Capture the cell that displays the provided text and extract its [X, Y] central coordinate. 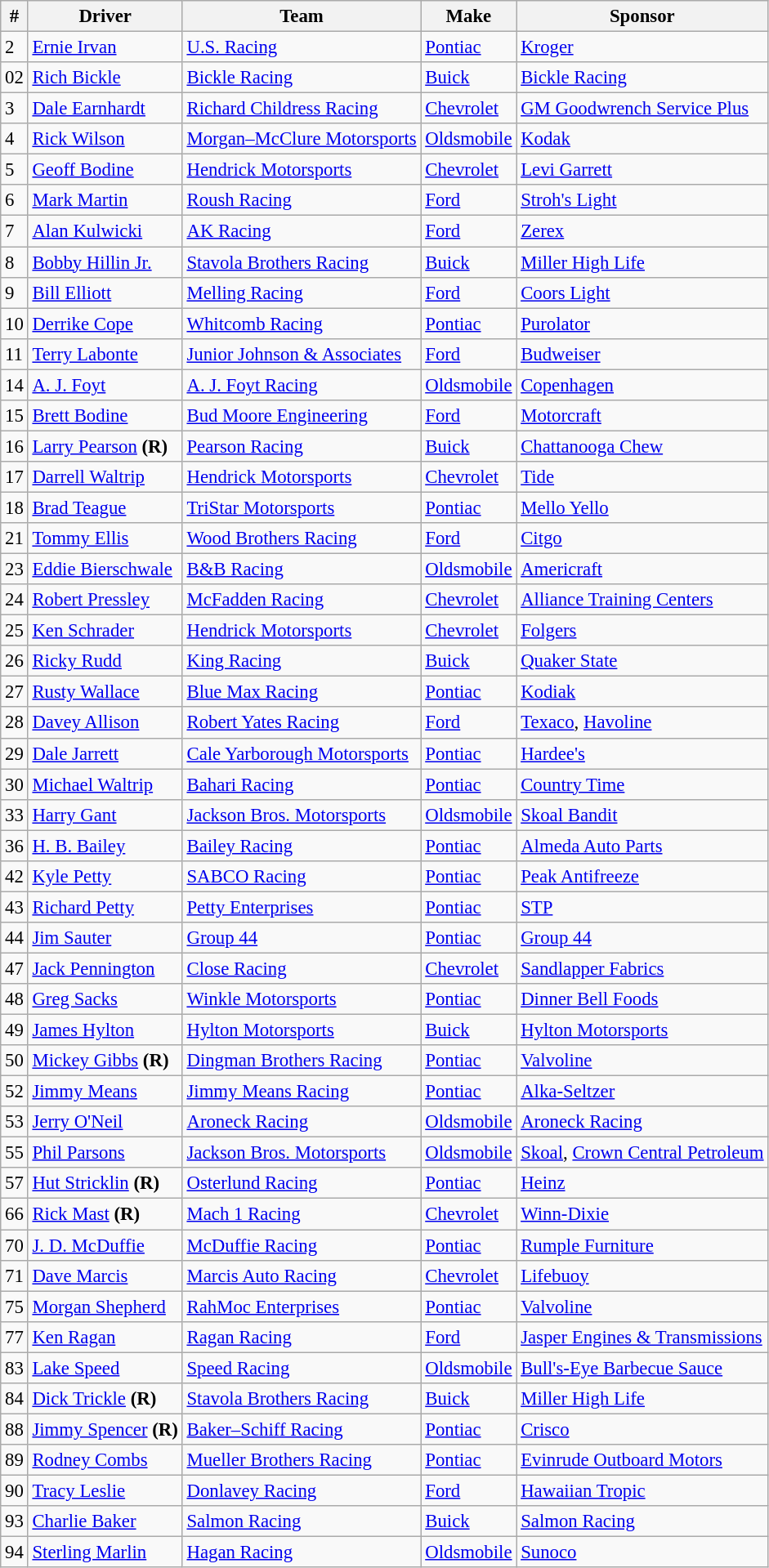
24 [15, 600]
J. D. McDuffie [105, 1245]
Rodney Combs [105, 1460]
30 [15, 784]
Ken Schrader [105, 631]
Morgan Shepherd [105, 1307]
71 [15, 1275]
Winn-Dixie [642, 1214]
77 [15, 1337]
Jim Sauter [105, 938]
27 [15, 692]
Blue Max Racing [302, 692]
Peak Antifreeze [642, 877]
Harry Gant [105, 815]
48 [15, 999]
Mickey Gibbs (R) [105, 1061]
Purolator [642, 324]
Rich Bickle [105, 78]
Hagan Racing [302, 1552]
47 [15, 968]
49 [15, 1030]
Brett Bodine [105, 416]
Davey Allison [105, 723]
STP [642, 907]
Whitcomb Racing [302, 324]
Bailey Racing [302, 846]
11 [15, 354]
93 [15, 1521]
Tommy Ellis [105, 538]
Coors Light [642, 293]
Jasper Engines & Transmissions [642, 1337]
Bobby Hillin Jr. [105, 262]
Country Time [642, 784]
King Racing [302, 661]
Hut Stricklin (R) [105, 1184]
2 [15, 47]
17 [15, 477]
Kyle Petty [105, 877]
66 [15, 1214]
Budweiser [642, 354]
U.S. Racing [302, 47]
Bull's-Eye Barbecue Sauce [642, 1368]
Chattanooga Chew [642, 446]
McDuffie Racing [302, 1245]
Jimmy Means [105, 1092]
Brad Teague [105, 507]
Hawaiian Tropic [642, 1490]
84 [15, 1399]
Ken Ragan [105, 1337]
Driver [105, 16]
Baker–Schiff Racing [302, 1429]
Make [469, 16]
Wood Brothers Racing [302, 538]
Speed Racing [302, 1368]
Quaker State [642, 661]
Alliance Training Centers [642, 600]
Rusty Wallace [105, 692]
Eddie Bierschwale [105, 570]
RahMoc Enterprises [302, 1307]
Dave Marcis [105, 1275]
Tide [642, 477]
Skoal Bandit [642, 815]
Tracy Leslie [105, 1490]
89 [15, 1460]
Skoal, Crown Central Petroleum [642, 1153]
10 [15, 324]
5 [15, 170]
Sandlapper Fabrics [642, 968]
50 [15, 1061]
Mark Martin [105, 200]
Jerry O'Neil [105, 1122]
Alan Kulwicki [105, 231]
8 [15, 262]
Mueller Brothers Racing [302, 1460]
15 [15, 416]
Lake Speed [105, 1368]
36 [15, 846]
McFadden Racing [302, 600]
Terry Labonte [105, 354]
Texaco, Havoline [642, 723]
Donlavey Racing [302, 1490]
3 [15, 109]
Sponsor [642, 16]
90 [15, 1490]
Dale Earnhardt [105, 109]
43 [15, 907]
Osterlund Racing [302, 1184]
Ricky Rudd [105, 661]
88 [15, 1429]
Kodiak [642, 692]
Americraft [642, 570]
Derrike Cope [105, 324]
Michael Waltrip [105, 784]
Geoff Bodine [105, 170]
02 [15, 78]
Winkle Motorsports [302, 999]
Morgan–McClure Motorsports [302, 139]
Cale Yarborough Motorsports [302, 753]
Bill Elliott [105, 293]
Citgo [642, 538]
AK Racing [302, 231]
Mello Yello [642, 507]
Heinz [642, 1184]
GM Goodwrench Service Plus [642, 109]
29 [15, 753]
A. J. Foyt [105, 385]
Richard Petty [105, 907]
Pearson Racing [302, 446]
Dick Trickle (R) [105, 1399]
52 [15, 1092]
21 [15, 538]
# [15, 16]
Dingman Brothers Racing [302, 1061]
Copenhagen [642, 385]
Greg Sacks [105, 999]
4 [15, 139]
Phil Parsons [105, 1153]
Jimmy Means Racing [302, 1092]
26 [15, 661]
Junior Johnson & Associates [302, 354]
Crisco [642, 1429]
Richard Childress Racing [302, 109]
Levi Garrett [642, 170]
55 [15, 1153]
18 [15, 507]
Sterling Marlin [105, 1552]
Roush Racing [302, 200]
Close Racing [302, 968]
Rick Mast (R) [105, 1214]
TriStar Motorsports [302, 507]
Rumple Furniture [642, 1245]
A. J. Foyt Racing [302, 385]
Marcis Auto Racing [302, 1275]
H. B. Bailey [105, 846]
Jack Pennington [105, 968]
Zerex [642, 231]
28 [15, 723]
94 [15, 1552]
14 [15, 385]
Jimmy Spencer (R) [105, 1429]
7 [15, 231]
44 [15, 938]
33 [15, 815]
Rick Wilson [105, 139]
Mach 1 Racing [302, 1214]
Dale Jarrett [105, 753]
Almeda Auto Parts [642, 846]
Charlie Baker [105, 1521]
Melling Racing [302, 293]
Bud Moore Engineering [302, 416]
23 [15, 570]
SABCO Racing [302, 877]
75 [15, 1307]
70 [15, 1245]
Folgers [642, 631]
Kroger [642, 47]
Evinrude Outboard Motors [642, 1460]
16 [15, 446]
Robert Yates Racing [302, 723]
Ragan Racing [302, 1337]
53 [15, 1122]
25 [15, 631]
Alka-Seltzer [642, 1092]
Hardee's [642, 753]
Robert Pressley [105, 600]
Sunoco [642, 1552]
Larry Pearson (R) [105, 446]
Petty Enterprises [302, 907]
Ernie Irvan [105, 47]
9 [15, 293]
Darrell Waltrip [105, 477]
Stroh's Light [642, 200]
83 [15, 1368]
6 [15, 200]
Team [302, 16]
Lifebuoy [642, 1275]
Bahari Racing [302, 784]
42 [15, 877]
Kodak [642, 139]
James Hylton [105, 1030]
Dinner Bell Foods [642, 999]
57 [15, 1184]
Motorcraft [642, 416]
B&B Racing [302, 570]
